Locate the cell with the specified text and output its (X, Y) center coordinate. 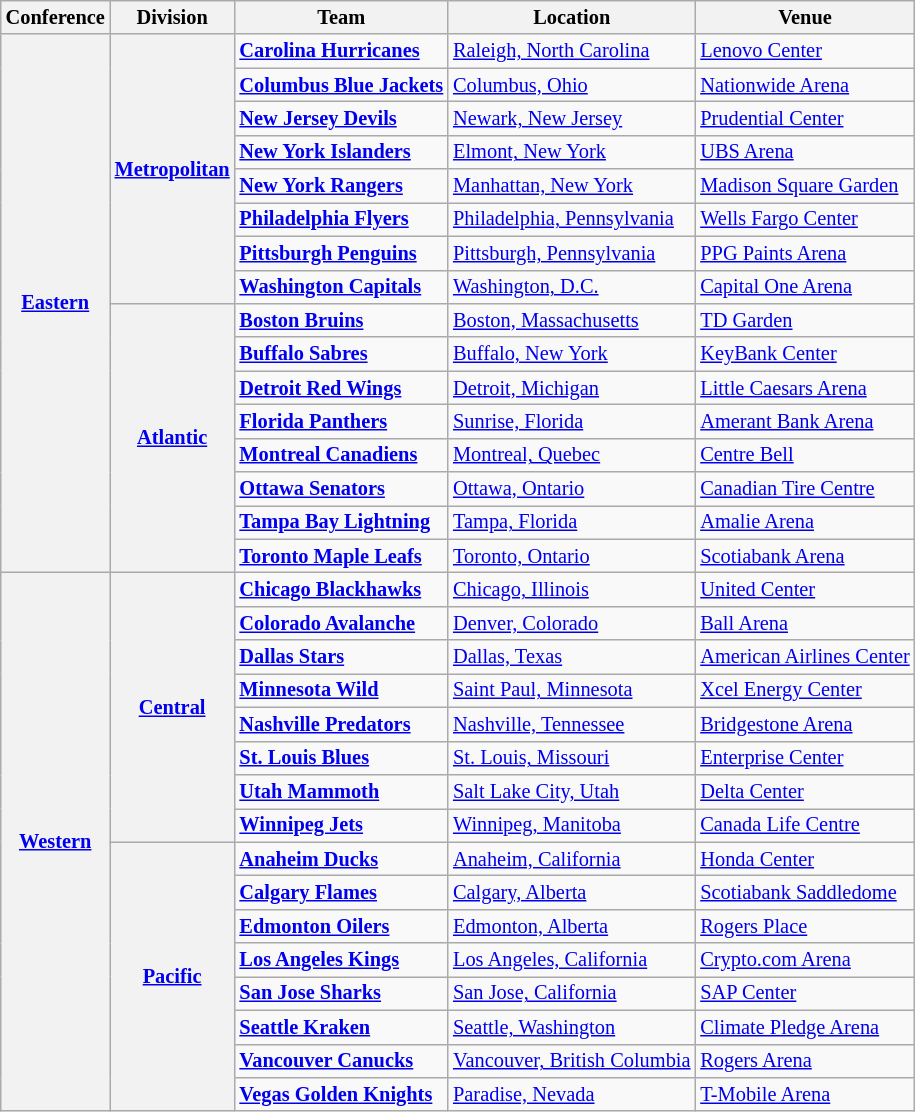
Amerant Bank Arena (804, 421)
T-Mobile Arena (804, 1094)
Pacific (172, 976)
Nashville, Tennessee (572, 724)
Enterprise Center (804, 758)
Boston Bruins (342, 320)
Division (172, 17)
American Airlines Center (804, 657)
Wells Fargo Center (804, 219)
Washington, D.C. (572, 287)
Anaheim, California (572, 859)
Vancouver Canucks (342, 1061)
Ottawa, Ontario (572, 489)
Vegas Golden Knights (342, 1094)
Manhattan, New York (572, 186)
Toronto, Ontario (572, 556)
Salt Lake City, Utah (572, 791)
Capital One Arena (804, 287)
Team (342, 17)
Seattle Kraken (342, 1027)
Calgary Flames (342, 892)
Los Angeles, California (572, 960)
TD Garden (804, 320)
Buffalo, New York (572, 354)
Pittsburgh, Pennsylvania (572, 253)
Vancouver, British Columbia (572, 1061)
Centre Bell (804, 455)
Canada Life Centre (804, 825)
UBS Arena (804, 152)
Pittsburgh Penguins (342, 253)
Conference (56, 17)
Buffalo Sabres (342, 354)
Scotiabank Arena (804, 556)
St. Louis, Missouri (572, 758)
Dallas Stars (342, 657)
Newark, New Jersey (572, 118)
Chicago, Illinois (572, 589)
Detroit Red Wings (342, 388)
New Jersey Devils (342, 118)
Western (56, 841)
SAP Center (804, 993)
San Jose, California (572, 993)
St. Louis Blues (342, 758)
Rogers Arena (804, 1061)
Edmonton, Alberta (572, 926)
Nationwide Arena (804, 85)
Utah Mammoth (342, 791)
Amalie Arena (804, 522)
Crypto.com Arena (804, 960)
Boston, Massachusetts (572, 320)
Honda Center (804, 859)
Central (172, 706)
Montreal Canadiens (342, 455)
Rogers Place (804, 926)
Los Angeles Kings (342, 960)
Detroit, Michigan (572, 388)
Edmonton Oilers (342, 926)
PPG Paints Arena (804, 253)
Anaheim Ducks (342, 859)
Winnipeg, Manitoba (572, 825)
Philadelphia Flyers (342, 219)
Florida Panthers (342, 421)
Chicago Blackhawks (342, 589)
Climate Pledge Arena (804, 1027)
New York Islanders (342, 152)
Saint Paul, Minnesota (572, 690)
Metropolitan (172, 168)
United Center (804, 589)
Venue (804, 17)
Dallas, Texas (572, 657)
Lenovo Center (804, 51)
KeyBank Center (804, 354)
Canadian Tire Centre (804, 489)
Bridgestone Arena (804, 724)
Sunrise, Florida (572, 421)
Ball Arena (804, 623)
Calgary, Alberta (572, 892)
Columbus Blue Jackets (342, 85)
Tampa, Florida (572, 522)
Philadelphia, Pennsylvania (572, 219)
Ottawa Senators (342, 489)
Raleigh, North Carolina (572, 51)
Elmont, New York (572, 152)
Xcel Energy Center (804, 690)
Washington Capitals (342, 287)
Colorado Avalanche (342, 623)
Montreal, Quebec (572, 455)
Nashville Predators (342, 724)
Prudential Center (804, 118)
Madison Square Garden (804, 186)
Minnesota Wild (342, 690)
Tampa Bay Lightning (342, 522)
Denver, Colorado (572, 623)
Winnipeg Jets (342, 825)
Little Caesars Arena (804, 388)
Eastern (56, 303)
Seattle, Washington (572, 1027)
Scotiabank Saddledome (804, 892)
Carolina Hurricanes (342, 51)
Toronto Maple Leafs (342, 556)
New York Rangers (342, 186)
Paradise, Nevada (572, 1094)
San Jose Sharks (342, 993)
Location (572, 17)
Atlantic (172, 438)
Delta Center (804, 791)
Columbus, Ohio (572, 85)
